Find where the given text appears and provide that cell's center as (x, y) coordinate. 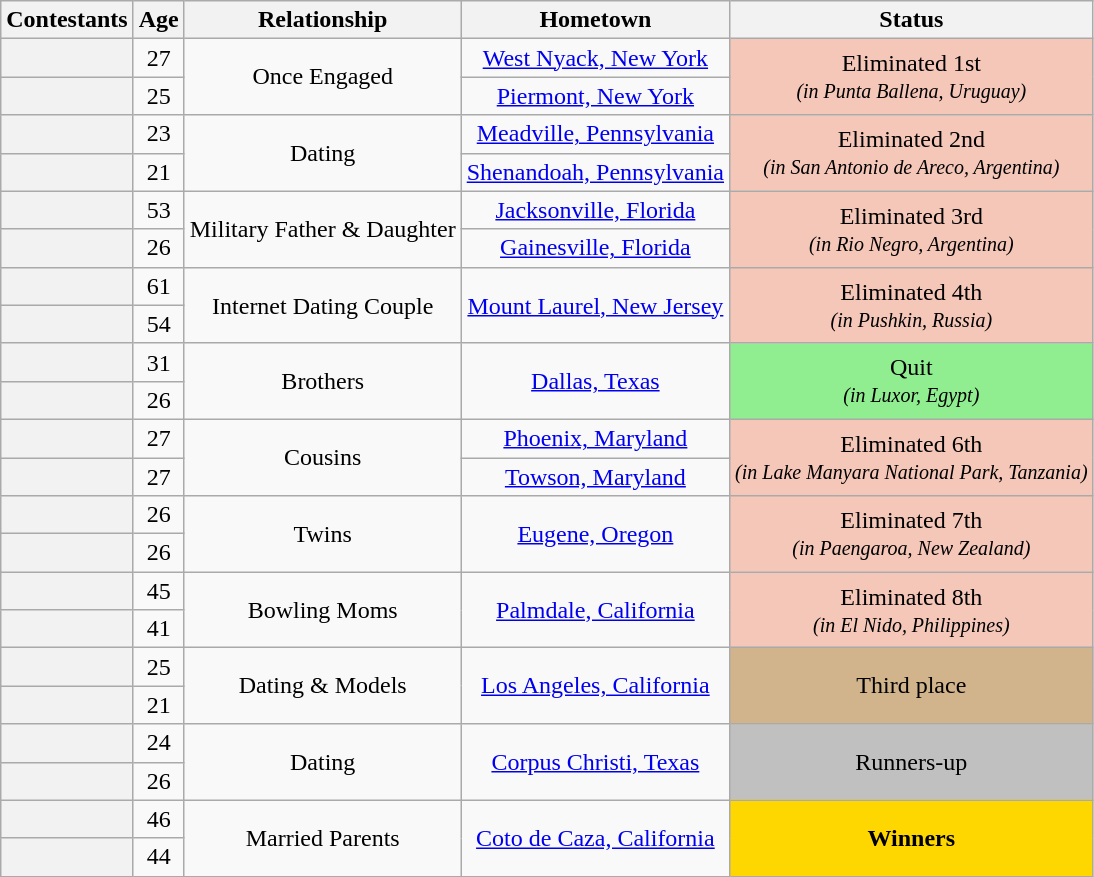
Meadville, Pennsylvania (595, 134)
Married Parents (322, 838)
Coto de Caza, California (595, 838)
Eliminated 2nd(in San Antonio de Areco, Argentina) (912, 153)
Age (158, 20)
Third place (912, 686)
61 (158, 286)
Hometown (595, 20)
54 (158, 324)
Palmdale, California (595, 610)
Runners-up (912, 762)
Once Engaged (322, 77)
Phoenix, Maryland (595, 438)
Los Angeles, California (595, 686)
Eliminated 6th(in Lake Manyara National Park, Tanzania) (912, 457)
41 (158, 629)
23 (158, 134)
Cousins (322, 457)
24 (158, 743)
Eliminated 3rd(in Rio Negro, Argentina) (912, 229)
Eliminated 4th(in Pushkin, Russia) (912, 305)
Internet Dating Couple (322, 305)
Relationship (322, 20)
44 (158, 857)
Quit(in Luxor, Egypt) (912, 381)
Jacksonville, Florida (595, 210)
Winners (912, 838)
Status (912, 20)
Corpus Christi, Texas (595, 762)
Military Father & Daughter (322, 229)
Brothers (322, 381)
Gainesville, Florida (595, 248)
Contestants (67, 20)
Eugene, Oregon (595, 534)
West Nyack, New York (595, 58)
Bowling Moms (322, 610)
Eliminated 1st(in Punta Ballena, Uruguay) (912, 77)
Twins (322, 534)
45 (158, 591)
53 (158, 210)
Shenandoah, Pennsylvania (595, 172)
46 (158, 819)
Eliminated 7th(in Paengaroa, New Zealand) (912, 534)
Dallas, Texas (595, 381)
Dating & Models (322, 686)
31 (158, 362)
Mount Laurel, New Jersey (595, 305)
Eliminated 8th(in El Nido, Philippines) (912, 610)
Piermont, New York (595, 96)
Towson, Maryland (595, 477)
